Pinpoint the cell where the given text exists, returning its (x, y) midpoint coordinate. 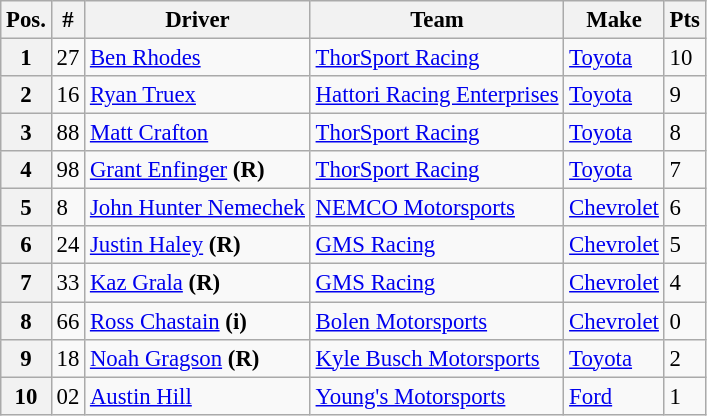
66 (68, 321)
Kaz Grala (R) (198, 283)
Pts (684, 20)
0 (684, 321)
Ford (614, 396)
18 (68, 358)
Noah Gragson (R) (198, 358)
88 (68, 133)
Young's Motorsports (437, 396)
NEMCO Motorsports (437, 208)
Ryan Truex (198, 95)
Pos. (26, 20)
Kyle Busch Motorsports (437, 358)
# (68, 20)
Matt Crafton (198, 133)
16 (68, 95)
John Hunter Nemechek (198, 208)
24 (68, 245)
02 (68, 396)
Team (437, 20)
Driver (198, 20)
98 (68, 170)
Make (614, 20)
Bolen Motorsports (437, 321)
Ben Rhodes (198, 58)
Grant Enfinger (R) (198, 170)
Hattori Racing Enterprises (437, 95)
Austin Hill (198, 396)
33 (68, 283)
Ross Chastain (i) (198, 321)
Justin Haley (R) (198, 245)
27 (68, 58)
3 (26, 133)
